For the text-containing cell, return its midpoint in (x, y) coordinate format. 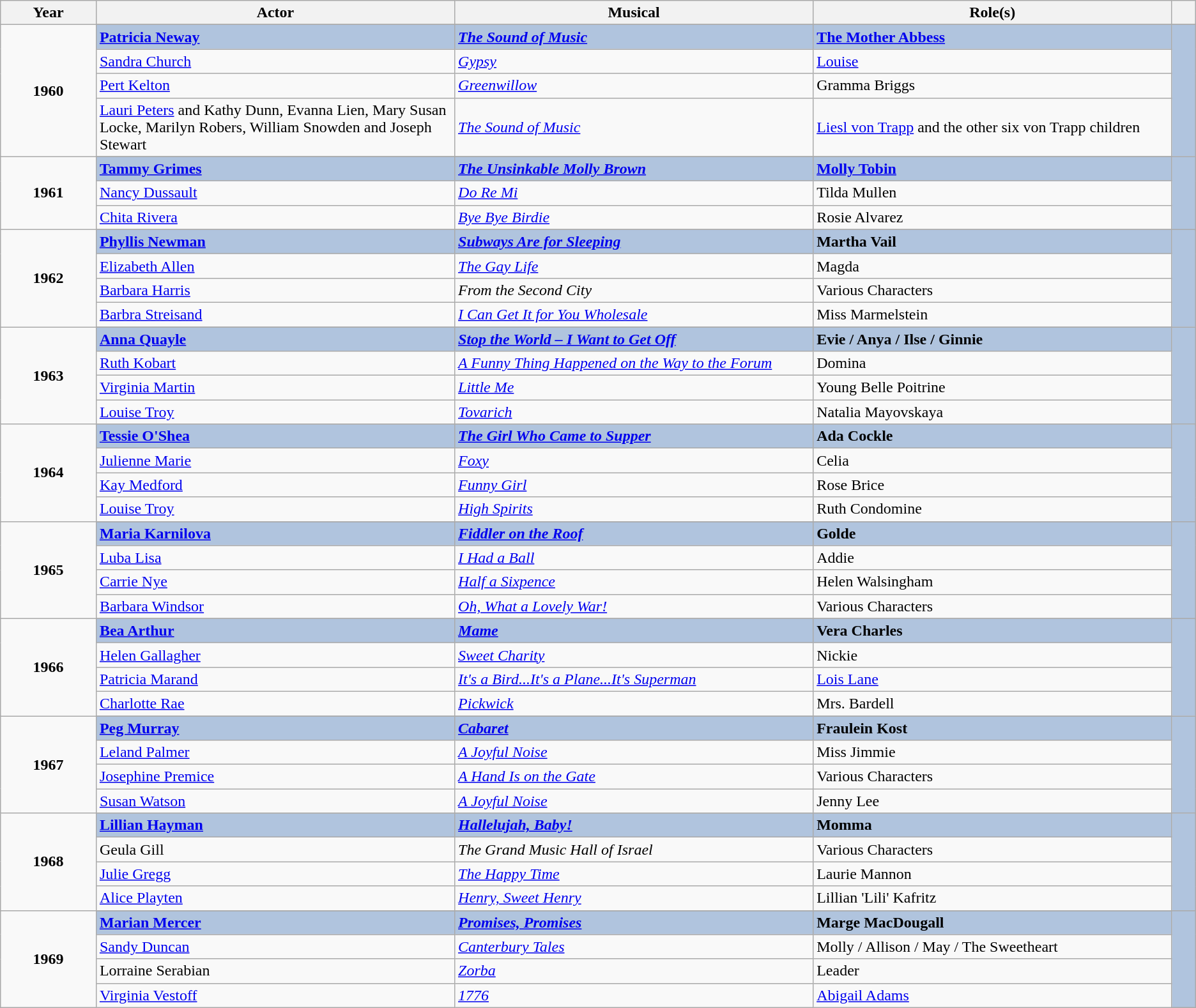
Bea Arthur (275, 630)
Molly / Allison / May / The Sweetheart (993, 947)
Molly Tobin (993, 169)
Oh, What a Lovely War! (634, 606)
1776 (634, 995)
Fraulein Kost (993, 728)
Gypsy (634, 61)
Barbara Windsor (275, 606)
Little Me (634, 388)
Young Belle Poitrine (993, 388)
Charlotte Rae (275, 703)
Ada Cockle (993, 436)
Pickwick (634, 703)
Marge MacDougall (993, 922)
Tessie O'Shea (275, 436)
1968 (49, 862)
Marian Mercer (275, 922)
Domina (993, 363)
Momma (993, 825)
Tilda Mullen (993, 193)
Vera Charles (993, 630)
High Spirits (634, 509)
Maria Karnilova (275, 533)
Rosie Alvarez (993, 217)
Peg Murray (275, 728)
It's a Bird...It's a Plane...It's Superman (634, 679)
Miss Jimmie (993, 752)
1960 (49, 91)
Gramma Briggs (993, 86)
Phyllis Newman (275, 241)
A Hand Is on the Gate (634, 777)
1961 (49, 193)
The Mother Abbess (993, 37)
Julie Gregg (275, 874)
Bye Bye Birdie (634, 217)
Virginia Vestoff (275, 995)
Role(s) (993, 13)
Golde (993, 533)
Miss Marmelstein (993, 314)
Patricia Marand (275, 679)
Sandra Church (275, 61)
Laurie Mannon (993, 874)
Mrs. Bardell (993, 703)
A Funny Thing Happened on the Way to the Forum (634, 363)
Magda (993, 266)
Addie (993, 558)
Patricia Neway (275, 37)
Rose Brice (993, 485)
Liesl von Trapp and the other six von Trapp children (993, 127)
Kay Medford (275, 485)
Jenny Lee (993, 801)
Leland Palmer (275, 752)
Sandy Duncan (275, 947)
Louise (993, 61)
Josephine Premice (275, 777)
Carrie Nye (275, 582)
Natalia Mayovskaya (993, 412)
Virginia Martin (275, 388)
Lois Lane (993, 679)
Lauri Peters and Kathy Dunn, Evanna Lien, Mary Susan Locke, Marilyn Robers, William Snowden and Joseph Stewart (275, 127)
Luba Lisa (275, 558)
From the Second City (634, 290)
Musical (634, 13)
Actor (275, 13)
Susan Watson (275, 801)
Evie / Anya / Ilse / Ginnie (993, 339)
Fiddler on the Roof (634, 533)
Chita Rivera (275, 217)
Tovarich (634, 412)
Sweet Charity (634, 655)
Geula Gill (275, 850)
Nickie (993, 655)
Lillian 'Lili' Kafritz (993, 898)
Helen Walsingham (993, 582)
Promises, Promises (634, 922)
1964 (49, 473)
Mame (634, 630)
Martha Vail (993, 241)
Julienne Marie (275, 461)
The Unsinkable Molly Brown (634, 169)
Alice Playten (275, 898)
Abigail Adams (993, 995)
Ruth Kobart (275, 363)
Year (49, 13)
Tammy Grimes (275, 169)
Lillian Hayman (275, 825)
Leader (993, 971)
Greenwillow (634, 86)
Half a Sixpence (634, 582)
Subways Are for Sleeping (634, 241)
Celia (993, 461)
The Girl Who Came to Supper (634, 436)
I Can Get It for You Wholesale (634, 314)
1967 (49, 764)
Stop the World – I Want to Get Off (634, 339)
The Happy Time (634, 874)
Canterbury Tales (634, 947)
Ruth Condomine (993, 509)
I Had a Ball (634, 558)
Pert Kelton (275, 86)
1963 (49, 376)
Hallelujah, Baby! (634, 825)
Anna Quayle (275, 339)
Funny Girl (634, 485)
Do Re Mi (634, 193)
Cabaret (634, 728)
Barbra Streisand (275, 314)
Barbara Harris (275, 290)
Foxy (634, 461)
Nancy Dussault (275, 193)
Elizabeth Allen (275, 266)
Helen Gallagher (275, 655)
1966 (49, 667)
Henry, Sweet Henry (634, 898)
1969 (49, 959)
1965 (49, 570)
1962 (49, 278)
Zorba (634, 971)
The Grand Music Hall of Israel (634, 850)
The Gay Life (634, 266)
Lorraine Serabian (275, 971)
